Capture the cell that displays the provided text and extract its (x, y) central coordinate. 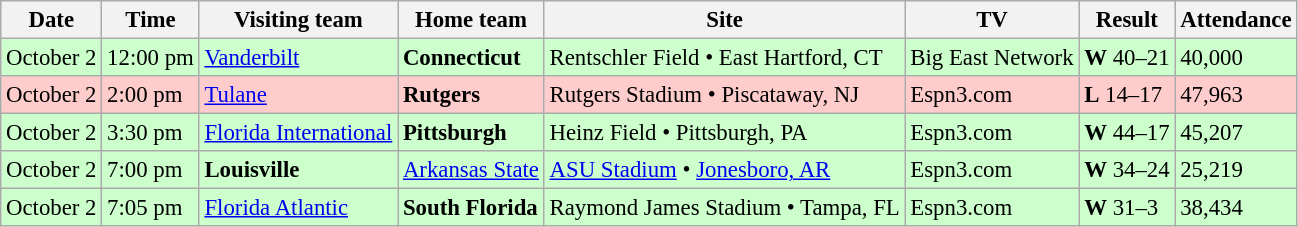
Home team (472, 20)
TV (992, 20)
25,219 (1236, 170)
Connecticut (472, 58)
L 14–17 (1127, 95)
Arkansas State (472, 170)
Big East Network (992, 58)
Heinz Field • Pittsburgh, PA (724, 133)
Tulane (298, 95)
W 31–3 (1127, 208)
40,000 (1236, 58)
47,963 (1236, 95)
W 34–24 (1127, 170)
Florida Atlantic (298, 208)
7:05 pm (150, 208)
Pittsburgh (472, 133)
W 44–17 (1127, 133)
South Florida (472, 208)
Time (150, 20)
W 40–21 (1127, 58)
Date (52, 20)
Visiting team (298, 20)
Vanderbilt (298, 58)
ASU Stadium • Jonesboro, AR (724, 170)
Raymond James Stadium • Tampa, FL (724, 208)
Rutgers Stadium • Piscataway, NJ (724, 95)
45,207 (1236, 133)
Rentschler Field • East Hartford, CT (724, 58)
Attendance (1236, 20)
3:30 pm (150, 133)
7:00 pm (150, 170)
Louisville (298, 170)
Result (1127, 20)
Site (724, 20)
38,434 (1236, 208)
12:00 pm (150, 58)
Rutgers (472, 95)
2:00 pm (150, 95)
Florida International (298, 133)
